Capture the cell that displays the provided text and extract its (X, Y) central coordinate. 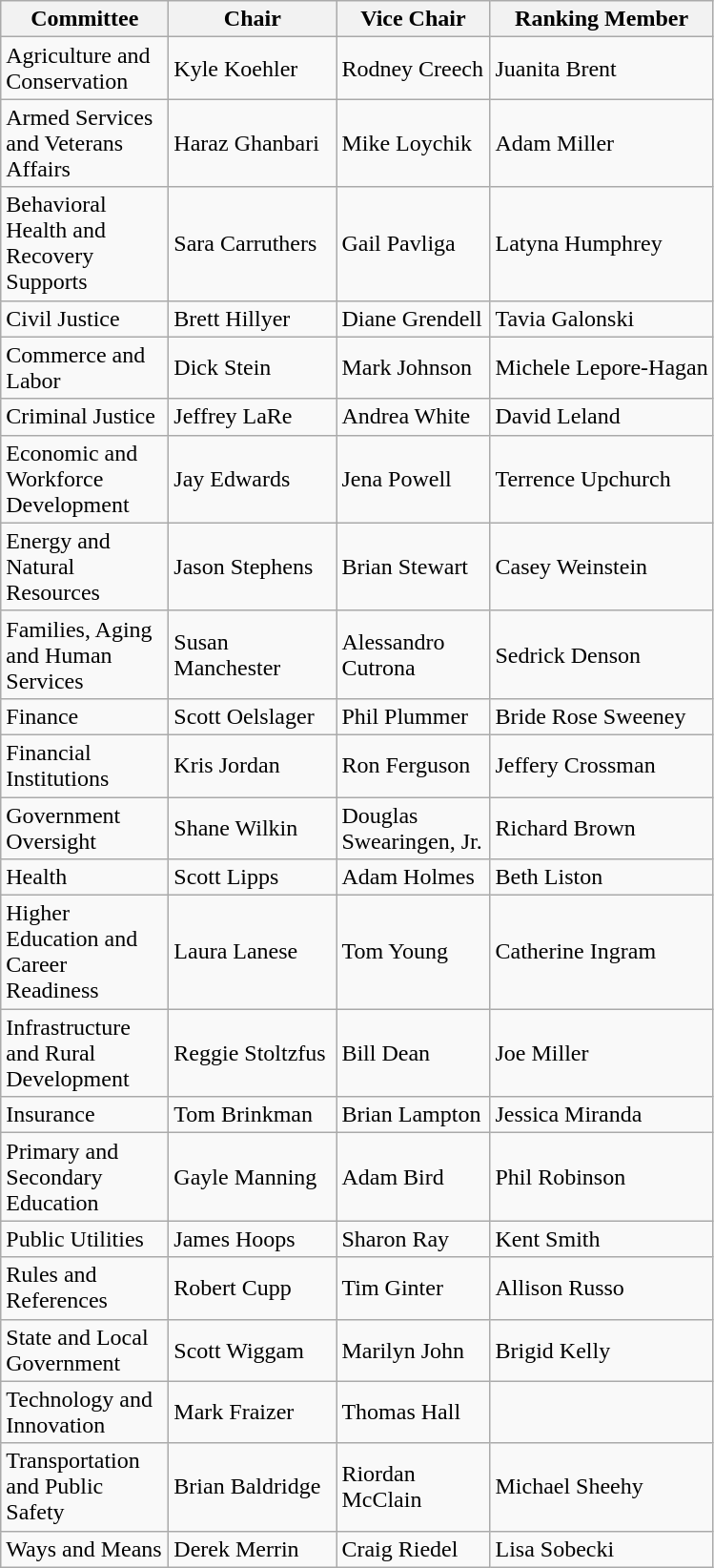
Mark Johnson (414, 368)
Juanita Brent (602, 69)
Finance (85, 716)
Beth Liston (602, 877)
Douglas Swearingen, Jr. (414, 828)
Michael Sheehy (602, 1487)
Tavia Galonski (602, 319)
Commerce and Labor (85, 368)
Jessica Miranda (602, 1115)
Tom Young (414, 952)
Brian Baldridge (253, 1487)
Brian Stewart (414, 567)
Haraz Ghanbari (253, 143)
Public Utilities (85, 1239)
Government Oversight (85, 828)
Brett Hillyer (253, 319)
Jason Stephens (253, 567)
Economic and Workforce Development (85, 479)
Bride Rose Sweeney (602, 716)
Phil Robinson (602, 1177)
Transportation and Public Safety (85, 1487)
Michele Lepore-Hagan (602, 368)
Laura Lanese (253, 952)
Gail Pavliga (414, 244)
Scott Lipps (253, 877)
Brigid Kelly (602, 1351)
Joe Miller (602, 1053)
Vice Chair (414, 19)
Criminal Justice (85, 417)
Jeffrey LaRe (253, 417)
Craig Riedel (414, 1549)
Rodney Creech (414, 69)
Ron Ferguson (414, 765)
Scott Oelslager (253, 716)
Sharon Ray (414, 1239)
Alessandro Cutrona (414, 654)
Gayle Manning (253, 1177)
Marilyn John (414, 1351)
James Hoops (253, 1239)
Energy and Natural Resources (85, 567)
Adam Miller (602, 143)
Committee (85, 19)
Scott Wiggam (253, 1351)
Brian Lampton (414, 1115)
Kyle Koehler (253, 69)
Phil Plummer (414, 716)
Adam Bird (414, 1177)
Sara Carruthers (253, 244)
Adam Holmes (414, 877)
Casey Weinstein (602, 567)
Financial Institutions (85, 765)
Ranking Member (602, 19)
Shane Wilkin (253, 828)
Kris Jordan (253, 765)
Kent Smith (602, 1239)
Richard Brown (602, 828)
Robert Cupp (253, 1288)
Dick Stein (253, 368)
Bill Dean (414, 1053)
Civil Justice (85, 319)
Mark Fraizer (253, 1412)
Reggie Stoltzfus (253, 1053)
Mike Loychik (414, 143)
Technology and Innovation (85, 1412)
Primary and Secondary Education (85, 1177)
Latyna Humphrey (602, 244)
Jeffery Crossman (602, 765)
Tom Brinkman (253, 1115)
Armed Services and Veterans Affairs (85, 143)
Catherine Ingram (602, 952)
Insurance (85, 1115)
Terrence Upchurch (602, 479)
Chair (253, 19)
Jay Edwards (253, 479)
Agriculture and Conservation (85, 69)
David Leland (602, 417)
Riordan McClain (414, 1487)
Andrea White (414, 417)
Susan Manchester (253, 654)
Jena Powell (414, 479)
Derek Merrin (253, 1549)
Higher Education and Career Readiness (85, 952)
State and Local Government (85, 1351)
Lisa Sobecki (602, 1549)
Diane Grendell (414, 319)
Rules and References (85, 1288)
Tim Ginter (414, 1288)
Ways and Means (85, 1549)
Thomas Hall (414, 1412)
Sedrick Denson (602, 654)
Behavioral Health and Recovery Supports (85, 244)
Allison Russo (602, 1288)
Families, Aging and Human Services (85, 654)
Infrastructure and Rural Development (85, 1053)
Health (85, 877)
